Return the [X, Y] coordinate for the center point of the cell that contains the specified text.  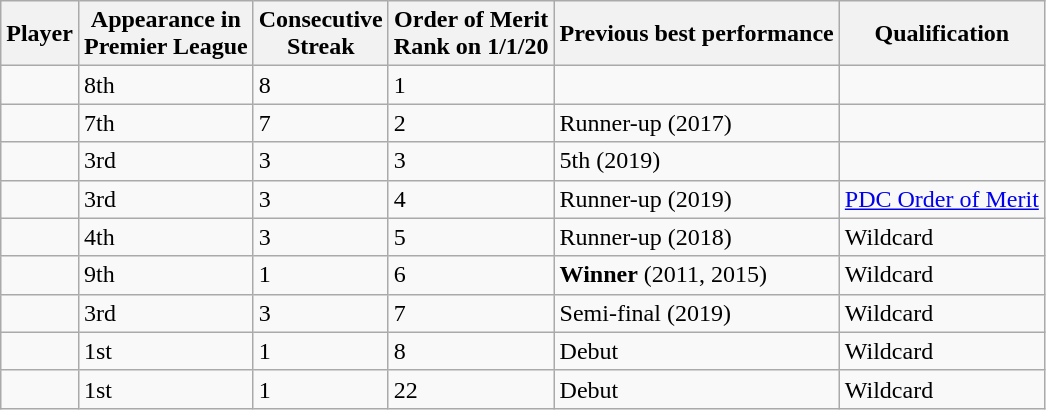
Qualification [942, 34]
5th (2019) [696, 161]
Appearance inPremier League [166, 34]
Runner-up (2018) [696, 237]
2 [471, 123]
9th [166, 275]
6 [471, 275]
8th [166, 85]
4th [166, 237]
Runner-up (2019) [696, 199]
4 [471, 199]
ConsecutiveStreak [320, 34]
Runner-up (2017) [696, 123]
5 [471, 237]
Player [40, 34]
Order of MeritRank on 1/1/20 [471, 34]
PDC Order of Merit [942, 199]
7th [166, 123]
22 [471, 389]
Semi-final (2019) [696, 313]
Previous best performance [696, 34]
Winner (2011, 2015) [696, 275]
